For the text-containing cell, return its midpoint in (x, y) coordinate format. 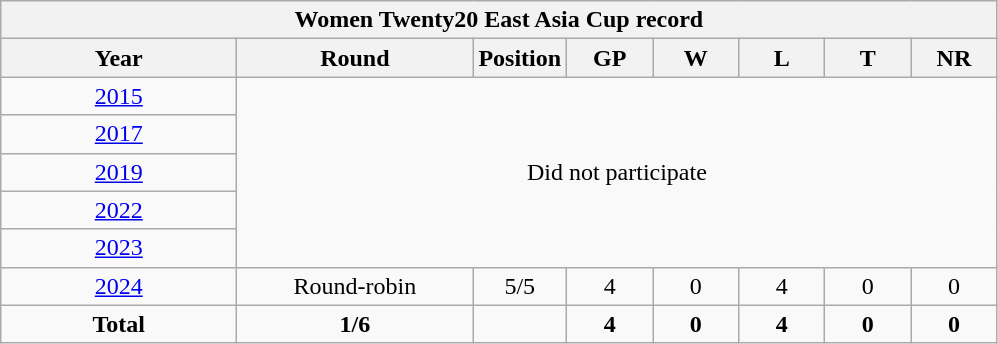
2022 (119, 210)
2017 (119, 134)
Women Twenty20 East Asia Cup record (499, 20)
Round (355, 58)
Round-robin (355, 286)
2015 (119, 96)
NR (954, 58)
T (868, 58)
Position (520, 58)
2023 (119, 248)
W (696, 58)
L (782, 58)
5/5 (520, 286)
2024 (119, 286)
Did not participate (617, 172)
Total (119, 324)
GP (610, 58)
Year (119, 58)
2019 (119, 172)
1/6 (355, 324)
